Identify which cell holds the provided text, then report its (X, Y) central coordinate. 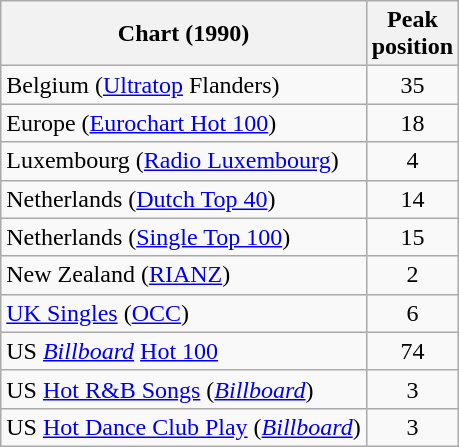
35 (412, 85)
Peakposition (412, 34)
74 (412, 351)
Netherlands (Dutch Top 40) (184, 199)
15 (412, 237)
US Hot Dance Club Play (Billboard) (184, 427)
UK Singles (OCC) (184, 313)
Luxembourg (Radio Luxembourg) (184, 161)
18 (412, 123)
Chart (1990) (184, 34)
Europe (Eurochart Hot 100) (184, 123)
US Billboard Hot 100 (184, 351)
Netherlands (Single Top 100) (184, 237)
4 (412, 161)
2 (412, 275)
US Hot R&B Songs (Billboard) (184, 389)
Belgium (Ultratop Flanders) (184, 85)
14 (412, 199)
6 (412, 313)
New Zealand (RIANZ) (184, 275)
